Return the [X, Y] coordinate for the center point of the cell that contains the specified text.  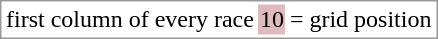
= grid position [360, 19]
first column of every race [130, 19]
10 [272, 19]
